Provide the [X, Y] coordinate of the cell's center where the given text is located.  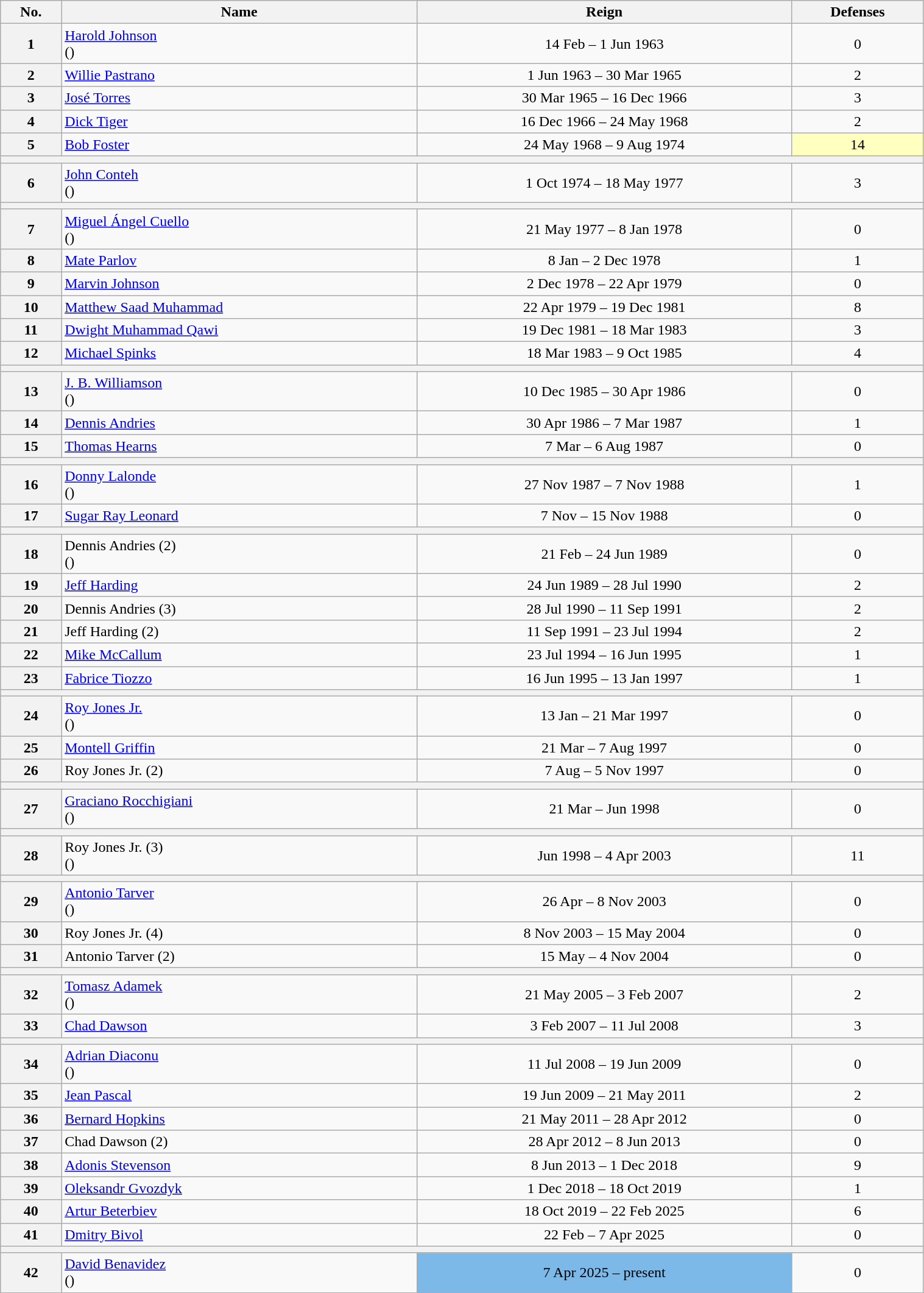
22 Apr 1979 – 19 Dec 1981 [604, 306]
18 Mar 1983 – 9 Oct 1985 [604, 353]
35 [31, 1096]
Antonio Tarver() [239, 902]
41 [31, 1235]
Chad Dawson (2) [239, 1142]
Defenses [858, 12]
21 May 1977 – 8 Jan 1978 [604, 229]
24 Jun 1989 – 28 Jul 1990 [604, 585]
42 [31, 1272]
10 Dec 1985 – 30 Apr 1986 [604, 391]
J. B. Williamson() [239, 391]
David Benavidez() [239, 1272]
2 Dec 1978 – 22 Apr 1979 [604, 283]
21 Mar – Jun 1998 [604, 809]
Jeff Harding [239, 585]
21 Mar – 7 Aug 1997 [604, 748]
18 [31, 553]
29 [31, 902]
Oleksandr Gvozdyk [239, 1188]
Roy Jones Jr.() [239, 717]
5 [31, 144]
1 Jun 1963 – 30 Mar 1965 [604, 75]
Antonio Tarver (2) [239, 956]
Montell Griffin [239, 748]
Jean Pascal [239, 1096]
Jun 1998 – 4 Apr 2003 [604, 856]
Name [239, 12]
16 [31, 484]
Reign [604, 12]
Dennis Andries [239, 423]
Dennis Andries (3) [239, 608]
22 [31, 654]
21 Feb – 24 Jun 1989 [604, 553]
Jeff Harding (2) [239, 631]
25 [31, 748]
28 [31, 856]
8 Nov 2003 – 15 May 2004 [604, 933]
Thomas Hearns [239, 446]
Bob Foster [239, 144]
15 May – 4 Nov 2004 [604, 956]
Dennis Andries (2)() [239, 553]
38 [31, 1165]
16 Jun 1995 – 13 Jan 1997 [604, 678]
21 May 2005 – 3 Feb 2007 [604, 994]
Graciano Rocchigiani() [239, 809]
7 Apr 2025 – present [604, 1272]
Roy Jones Jr. (2) [239, 771]
John Conteh() [239, 183]
Dick Tiger [239, 121]
40 [31, 1211]
13 [31, 391]
21 [31, 631]
36 [31, 1119]
3 Feb 2007 – 11 Jul 2008 [604, 1026]
30 Apr 1986 – 7 Mar 1987 [604, 423]
1 Oct 1974 – 18 May 1977 [604, 183]
34 [31, 1064]
27 [31, 809]
Dwight Muhammad Qawi [239, 330]
28 Jul 1990 – 11 Sep 1991 [604, 608]
19 [31, 585]
7 [31, 229]
17 [31, 515]
24 May 1968 – 9 Aug 1974 [604, 144]
Donny Lalonde() [239, 484]
1 Dec 2018 – 18 Oct 2019 [604, 1188]
26 [31, 771]
Tomasz Adamek() [239, 994]
23 [31, 678]
7 Aug – 5 Nov 1997 [604, 771]
14 Feb – 1 Jun 1963 [604, 44]
19 Dec 1981 – 18 Mar 1983 [604, 330]
Michael Spinks [239, 353]
18 Oct 2019 – 22 Feb 2025 [604, 1211]
20 [31, 608]
28 Apr 2012 – 8 Jun 2013 [604, 1142]
Chad Dawson [239, 1026]
26 Apr – 8 Nov 2003 [604, 902]
15 [31, 446]
Adonis Stevenson [239, 1165]
Dmitry Bivol [239, 1235]
Matthew Saad Muhammad [239, 306]
Fabrice Tiozzo [239, 678]
Mate Parlov [239, 260]
21 May 2011 – 28 Apr 2012 [604, 1119]
32 [31, 994]
Roy Jones Jr. (4) [239, 933]
27 Nov 1987 – 7 Nov 1988 [604, 484]
30 [31, 933]
Artur Beterbiev [239, 1211]
Sugar Ray Leonard [239, 515]
39 [31, 1188]
11 Jul 2008 – 19 Jun 2009 [604, 1064]
22 Feb – 7 Apr 2025 [604, 1235]
19 Jun 2009 – 21 May 2011 [604, 1096]
10 [31, 306]
12 [31, 353]
Miguel Ángel Cuello() [239, 229]
José Torres [239, 98]
11 Sep 1991 – 23 Jul 1994 [604, 631]
Adrian Diaconu() [239, 1064]
13 Jan – 21 Mar 1997 [604, 717]
31 [31, 956]
Roy Jones Jr. (3)() [239, 856]
8 Jan – 2 Dec 1978 [604, 260]
7 Mar – 6 Aug 1987 [604, 446]
16 Dec 1966 – 24 May 1968 [604, 121]
37 [31, 1142]
33 [31, 1026]
8 Jun 2013 – 1 Dec 2018 [604, 1165]
Harold Johnson() [239, 44]
30 Mar 1965 – 16 Dec 1966 [604, 98]
23 Jul 1994 – 16 Jun 1995 [604, 654]
24 [31, 717]
7 Nov – 15 Nov 1988 [604, 515]
Marvin Johnson [239, 283]
Willie Pastrano [239, 75]
Mike McCallum [239, 654]
No. [31, 12]
Bernard Hopkins [239, 1119]
